Identify which cell holds the provided text, then report its [X, Y] central coordinate. 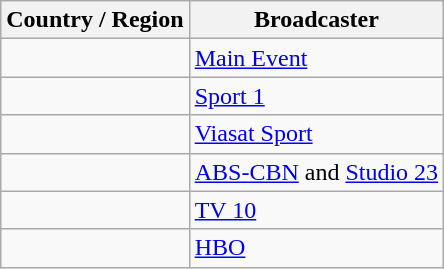
Country / Region [95, 20]
TV 10 [316, 210]
Viasat Sport [316, 134]
ABS-CBN and Studio 23 [316, 172]
Sport 1 [316, 96]
HBO [316, 248]
Main Event [316, 58]
Broadcaster [316, 20]
